For the text-containing cell, return its midpoint in [x, y] coordinate format. 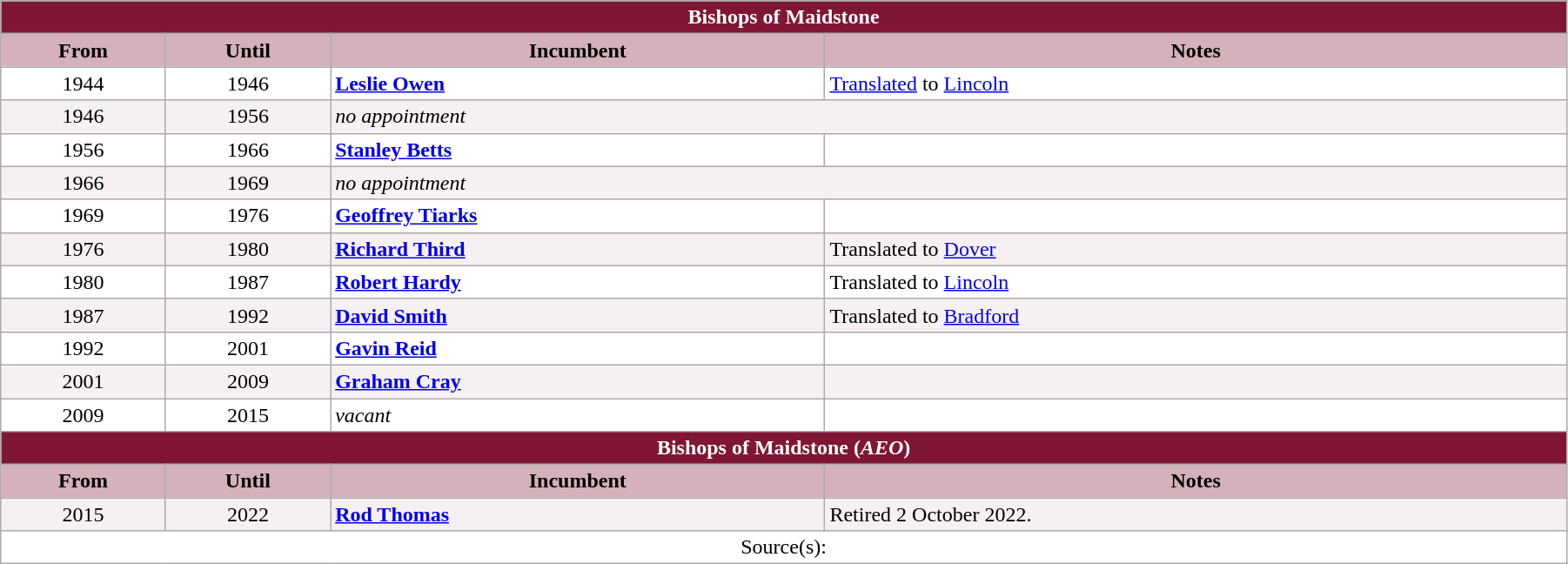
Rod Thomas [578, 514]
Leslie Owen [578, 84]
Translated to Bradford [1196, 315]
Graham Cray [578, 381]
Retired 2 October 2022. [1196, 514]
Gavin Reid [578, 348]
Translated to Dover [1196, 249]
2022 [247, 514]
vacant [578, 415]
Bishops of Maidstone [784, 17]
Geoffrey Tiarks [578, 216]
Bishops of Maidstone (AEO) [784, 448]
David Smith [578, 315]
Stanley Betts [578, 150]
Richard Third [578, 249]
Source(s): [784, 547]
Robert Hardy [578, 282]
1944 [84, 84]
